Identify which cell holds the provided text, then report its [x, y] central coordinate. 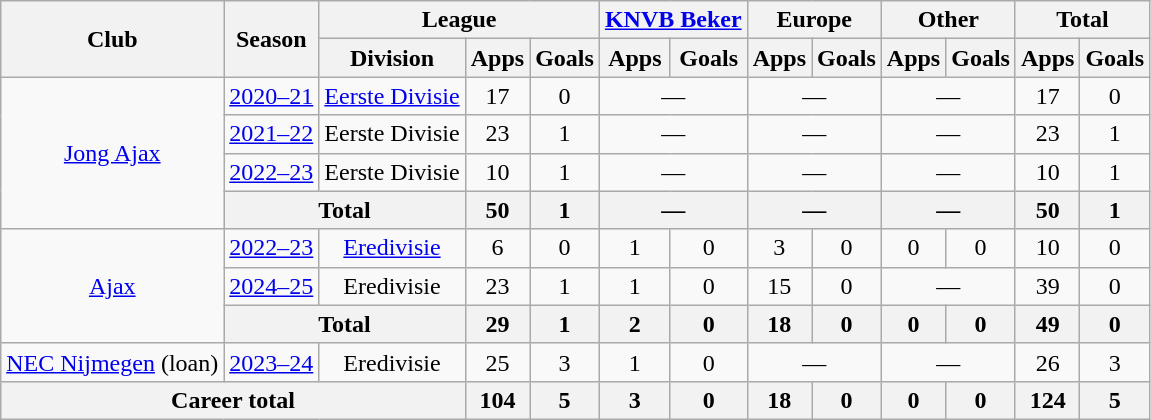
Career total [233, 400]
124 [1047, 400]
25 [497, 362]
League [460, 20]
Ajax [112, 286]
104 [497, 400]
2021–22 [272, 134]
Other [948, 20]
29 [497, 324]
49 [1047, 324]
Jong Ajax [112, 153]
15 [779, 286]
Division [392, 58]
2 [634, 324]
6 [497, 248]
39 [1047, 286]
26 [1047, 362]
KNVB Beker [673, 20]
Club [112, 39]
2020–21 [272, 96]
Europe [814, 20]
2024–25 [272, 286]
NEC Nijmegen (loan) [112, 362]
Season [272, 39]
2023–24 [272, 362]
